Identify which cell holds the provided text, then report its [x, y] central coordinate. 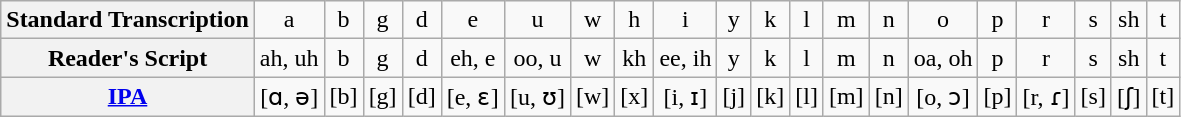
o [943, 20]
[k] [770, 97]
eh, e [472, 58]
i [686, 20]
a [289, 20]
[d] [422, 97]
[m] [846, 97]
u [537, 20]
Standard Transcription [128, 20]
[o, ɔ] [943, 97]
[p] [998, 97]
e [472, 20]
IPA [128, 97]
[t] [1163, 97]
[l] [807, 97]
[u, ʊ] [537, 97]
[n] [888, 97]
[w] [592, 97]
[j] [734, 97]
oo, u [537, 58]
ah, uh [289, 58]
[i, ɪ] [686, 97]
[g] [382, 97]
[s] [1093, 97]
[b] [344, 97]
[r, ɾ] [1046, 97]
[x] [634, 97]
Reader's Script [128, 58]
[e, ɛ] [472, 97]
oa, oh [943, 58]
h [634, 20]
[ʃ] [1128, 97]
kh [634, 58]
[ɑ, ə] [289, 97]
ee, ih [686, 58]
